Pinpoint the cell where the given text exists, returning its [x, y] midpoint coordinate. 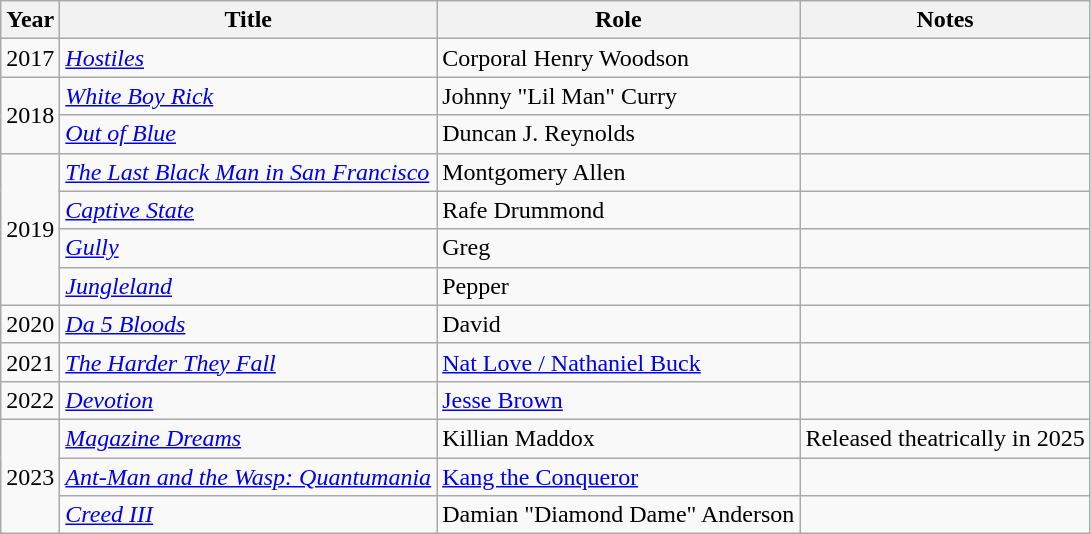
Devotion [248, 400]
Ant-Man and the Wasp: Quantumania [248, 477]
Da 5 Bloods [248, 324]
Creed III [248, 515]
Role [618, 20]
Rafe Drummond [618, 210]
2021 [30, 362]
2019 [30, 229]
Hostiles [248, 58]
Montgomery Allen [618, 172]
2023 [30, 476]
Johnny "Lil Man" Curry [618, 96]
Nat Love / Nathaniel Buck [618, 362]
Pepper [618, 286]
Notes [945, 20]
Gully [248, 248]
Released theatrically in 2025 [945, 438]
Duncan J. Reynolds [618, 134]
Jesse Brown [618, 400]
Killian Maddox [618, 438]
Out of Blue [248, 134]
Kang the Conqueror [618, 477]
Title [248, 20]
2017 [30, 58]
The Last Black Man in San Francisco [248, 172]
The Harder They Fall [248, 362]
Magazine Dreams [248, 438]
Jungleland [248, 286]
2018 [30, 115]
Damian "Diamond Dame" Anderson [618, 515]
2020 [30, 324]
David [618, 324]
Year [30, 20]
Corporal Henry Woodson [618, 58]
White Boy Rick [248, 96]
Captive State [248, 210]
Greg [618, 248]
2022 [30, 400]
